For the text-containing cell, return its midpoint in (x, y) coordinate format. 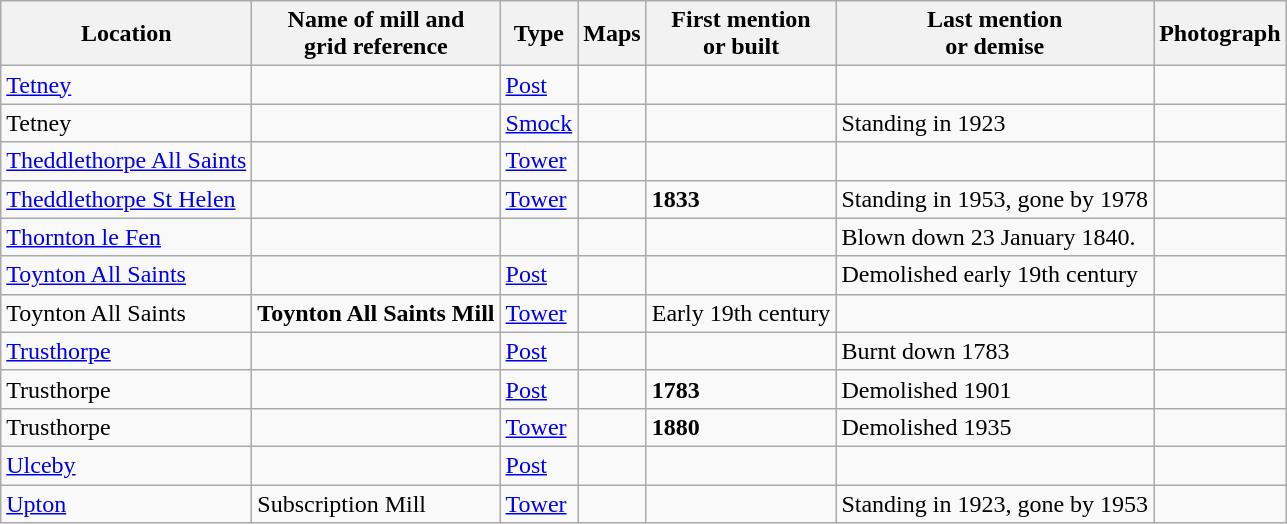
Type (539, 34)
Ulceby (126, 465)
1783 (741, 389)
Last mention or demise (995, 34)
First mentionor built (741, 34)
Demolished 1935 (995, 427)
Theddlethorpe St Helen (126, 199)
Blown down 23 January 1840. (995, 237)
Burnt down 1783 (995, 351)
Demolished 1901 (995, 389)
Maps (612, 34)
Subscription Mill (376, 503)
Smock (539, 123)
Location (126, 34)
1833 (741, 199)
Standing in 1923, gone by 1953 (995, 503)
1880 (741, 427)
Toynton All Saints Mill (376, 313)
Name of mill andgrid reference (376, 34)
Theddlethorpe All Saints (126, 161)
Photograph (1220, 34)
Standing in 1923 (995, 123)
Early 19th century (741, 313)
Upton (126, 503)
Thornton le Fen (126, 237)
Standing in 1953, gone by 1978 (995, 199)
Demolished early 19th century (995, 275)
